Locate the cell with the specified text and output its (x, y) center coordinate. 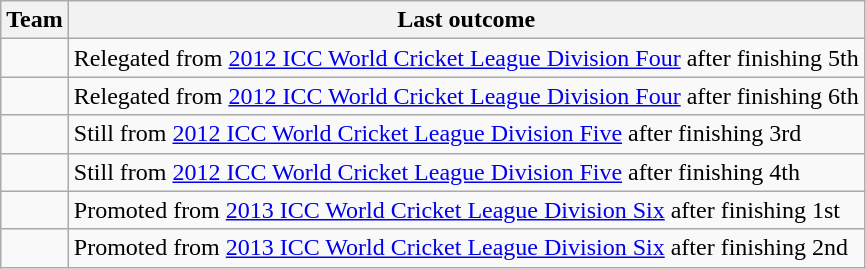
Relegated from 2012 ICC World Cricket League Division Four after finishing 5th (466, 58)
Team (35, 20)
Promoted from 2013 ICC World Cricket League Division Six after finishing 1st (466, 210)
Still from 2012 ICC World Cricket League Division Five after finishing 3rd (466, 134)
Last outcome (466, 20)
Relegated from 2012 ICC World Cricket League Division Four after finishing 6th (466, 96)
Promoted from 2013 ICC World Cricket League Division Six after finishing 2nd (466, 248)
Still from 2012 ICC World Cricket League Division Five after finishing 4th (466, 172)
